Detect which cell encompasses the target text, then output its (x, y) center coordinate. 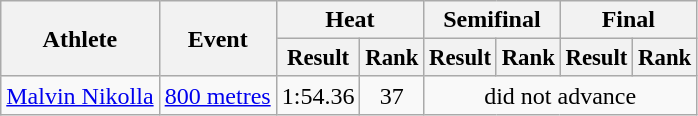
did not advance (560, 95)
Malvin Nikolla (80, 95)
Final (628, 20)
Heat (350, 20)
Semifinal (492, 20)
1:54.36 (318, 95)
800 metres (218, 95)
Event (218, 39)
37 (392, 95)
Athlete (80, 39)
